Return (X, Y) of the center of cell containing provided text 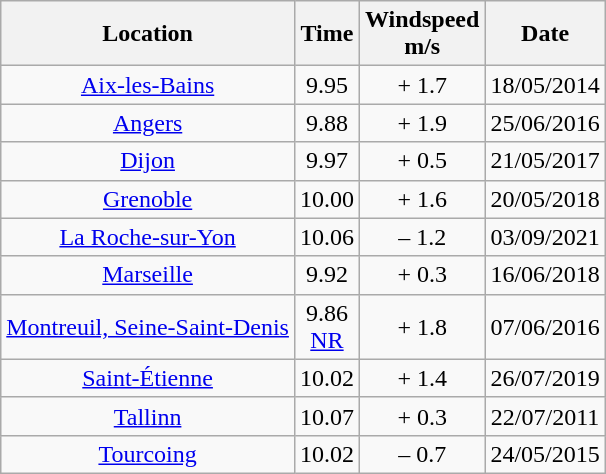
Dijon (148, 161)
24/05/2015 (545, 454)
+ 1.6 (422, 199)
9.92 (326, 275)
03/09/2021 (545, 237)
Location (148, 34)
20/05/2018 (545, 199)
– 0.7 (422, 454)
22/07/2011 (545, 416)
+ 1.4 (422, 378)
18/05/2014 (545, 85)
+ 1.9 (422, 123)
La Roche-sur-Yon (148, 237)
10.06 (326, 237)
Marseille (148, 275)
9.95 (326, 85)
9.88 (326, 123)
+ 1.8 (422, 326)
+ 0.5 (422, 161)
26/07/2019 (545, 378)
07/06/2016 (545, 326)
10.00 (326, 199)
Date (545, 34)
+ 1.7 (422, 85)
Tallinn (148, 416)
25/06/2016 (545, 123)
Windspeedm/s (422, 34)
16/06/2018 (545, 275)
21/05/2017 (545, 161)
Tourcoing (148, 454)
Grenoble (148, 199)
9.97 (326, 161)
10.07 (326, 416)
9.86NR (326, 326)
– 1.2 (422, 237)
Aix-les-Bains (148, 85)
Time (326, 34)
Saint-Étienne (148, 378)
Angers (148, 123)
Montreuil, Seine-Saint-Denis (148, 326)
